Provide the [X, Y] coordinate of the cell's center where the given text is located.  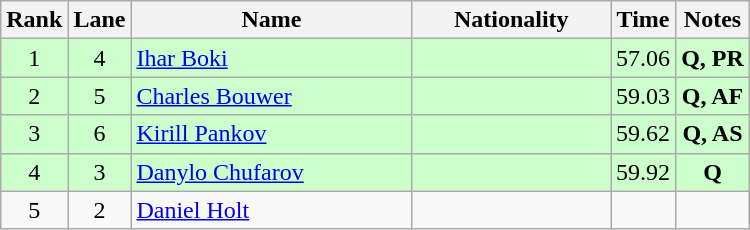
Danylo Chufarov [272, 172]
Q [713, 172]
Q, AF [713, 96]
Q, PR [713, 58]
59.62 [644, 134]
Q, AS [713, 134]
Notes [713, 20]
Lane [100, 20]
Time [644, 20]
57.06 [644, 58]
Daniel Holt [272, 210]
59.92 [644, 172]
6 [100, 134]
Charles Bouwer [272, 96]
Name [272, 20]
Ihar Boki [272, 58]
Nationality [512, 20]
Kirill Pankov [272, 134]
59.03 [644, 96]
1 [34, 58]
Rank [34, 20]
